Find where the given text appears and provide that cell's center as [x, y] coordinate. 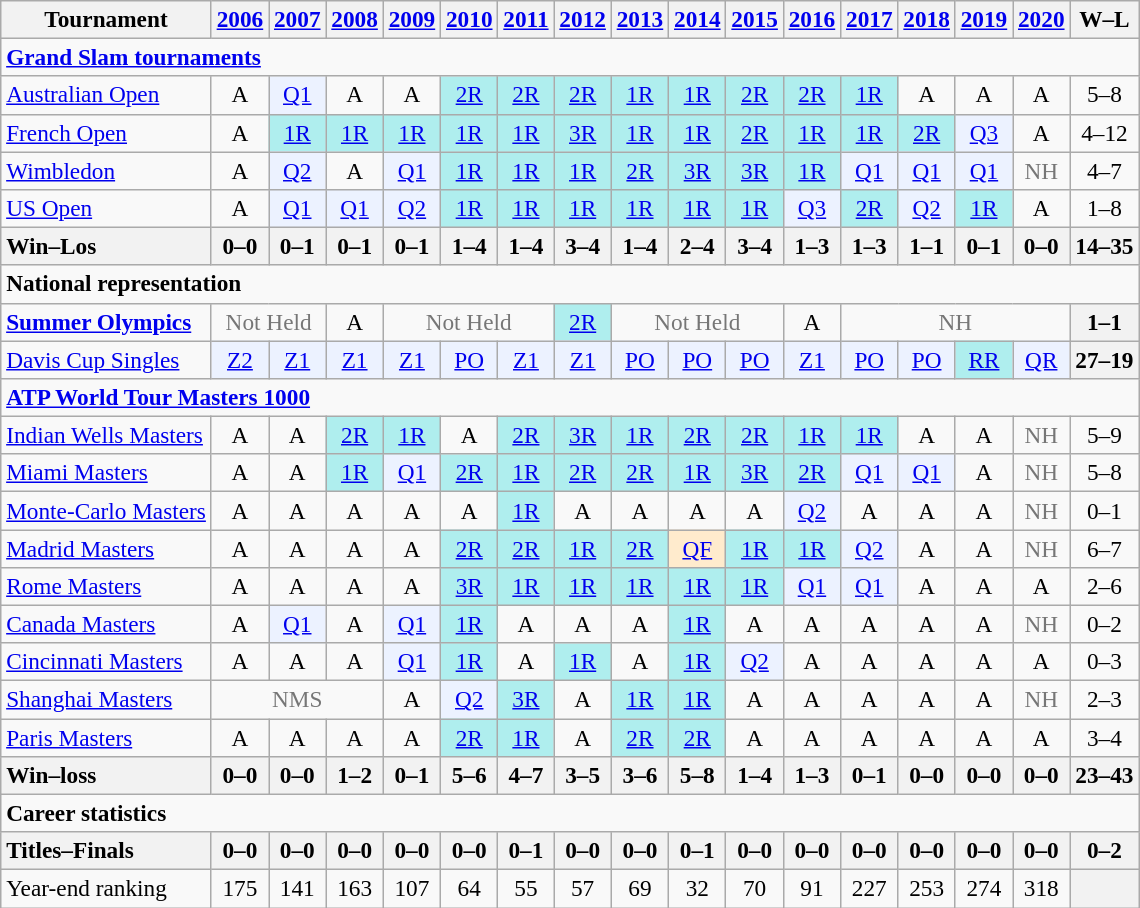
Australian Open [106, 95]
Titles–Finals [106, 850]
2008 [354, 19]
107 [412, 888]
2010 [470, 19]
4–12 [1104, 133]
1–8 [1104, 208]
2019 [984, 19]
Win–loss [106, 775]
3–6 [640, 775]
Win–Los [106, 246]
274 [984, 888]
Canada Masters [106, 624]
163 [354, 888]
2017 [870, 19]
57 [582, 888]
175 [240, 888]
Shanghai Masters [106, 699]
14–35 [1104, 246]
Madrid Masters [106, 548]
2006 [240, 19]
RR [984, 359]
Career statistics [570, 813]
1–2 [354, 775]
Z2 [240, 359]
5–6 [470, 775]
0–3 [1104, 662]
2016 [812, 19]
91 [812, 888]
W–L [1104, 19]
2007 [298, 19]
Tournament [106, 19]
55 [526, 888]
Cincinnati Masters [106, 662]
64 [470, 888]
French Open [106, 133]
Monte-Carlo Masters [106, 510]
141 [298, 888]
2013 [640, 19]
6–7 [1104, 548]
2–3 [1104, 699]
2012 [582, 19]
Summer Olympics [106, 322]
Wimbledon [106, 170]
2020 [1042, 19]
Miami Masters [106, 473]
US Open [106, 208]
2–4 [698, 246]
253 [926, 888]
23–43 [1104, 775]
2015 [754, 19]
2009 [412, 19]
QF [698, 548]
3–5 [582, 775]
70 [754, 888]
318 [1042, 888]
2014 [698, 19]
5–9 [1104, 435]
2011 [526, 19]
227 [870, 888]
ATP World Tour Masters 1000 [570, 397]
69 [640, 888]
Year-end ranking [106, 888]
Davis Cup Singles [106, 359]
Indian Wells Masters [106, 435]
2–6 [1104, 586]
Paris Masters [106, 737]
32 [698, 888]
National representation [570, 284]
Grand Slam tournaments [570, 57]
27–19 [1104, 359]
2018 [926, 19]
QR [1042, 359]
NMS [297, 699]
Rome Masters [106, 586]
